Find where the given text appears and provide that cell's center as (X, Y) coordinate. 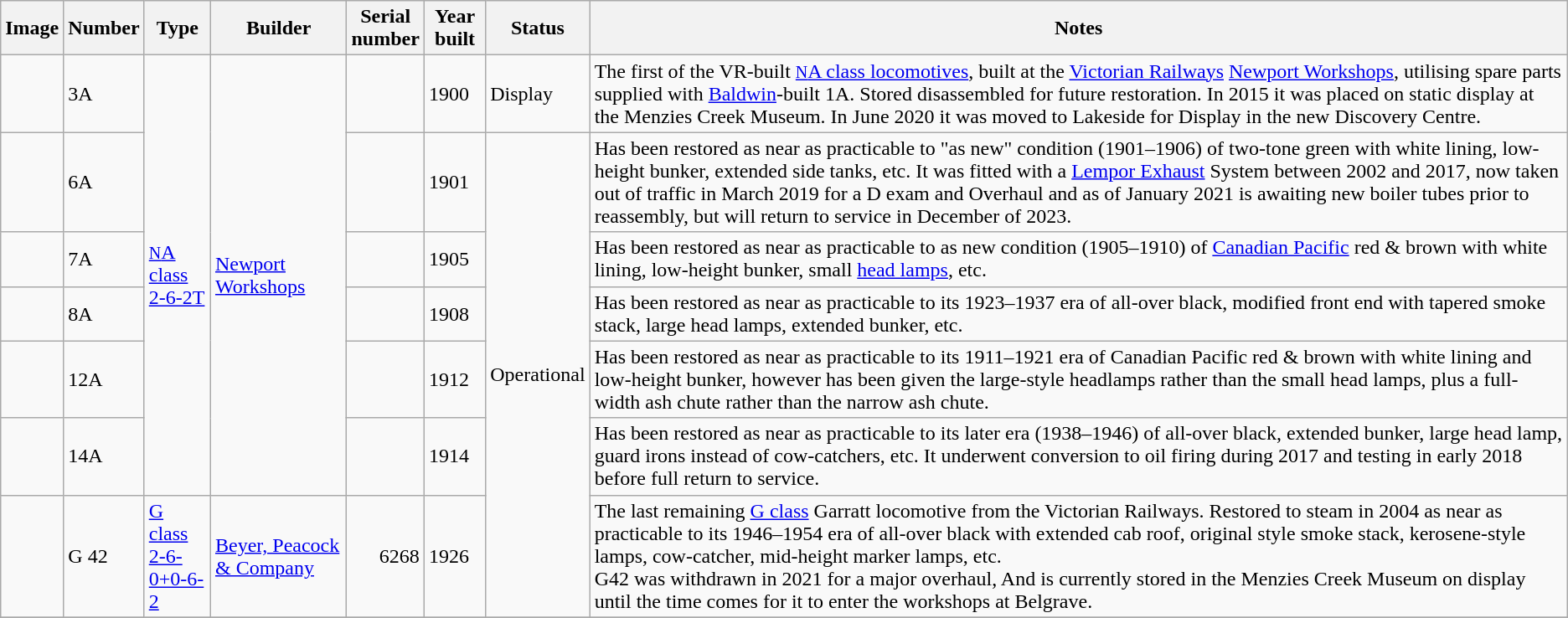
1926 (454, 556)
Display (538, 94)
NA class2-6-2T (178, 275)
Builder (278, 28)
14A (104, 456)
1900 (454, 94)
1914 (454, 456)
1905 (454, 260)
Number (104, 28)
G class2-6-0+0-6-2 (178, 556)
Status (538, 28)
7A (104, 260)
1912 (454, 379)
12A (104, 379)
Image (32, 28)
1908 (454, 313)
1901 (454, 183)
Newport Workshops (278, 275)
Serialnumber (385, 28)
6A (104, 183)
8A (104, 313)
Notes (1079, 28)
Type (178, 28)
Operational (538, 375)
Year built (454, 28)
3A (104, 94)
Beyer, Peacock & Company (278, 556)
G 42 (104, 556)
6268 (385, 556)
